Locate the cell with the specified text and output its (X, Y) center coordinate. 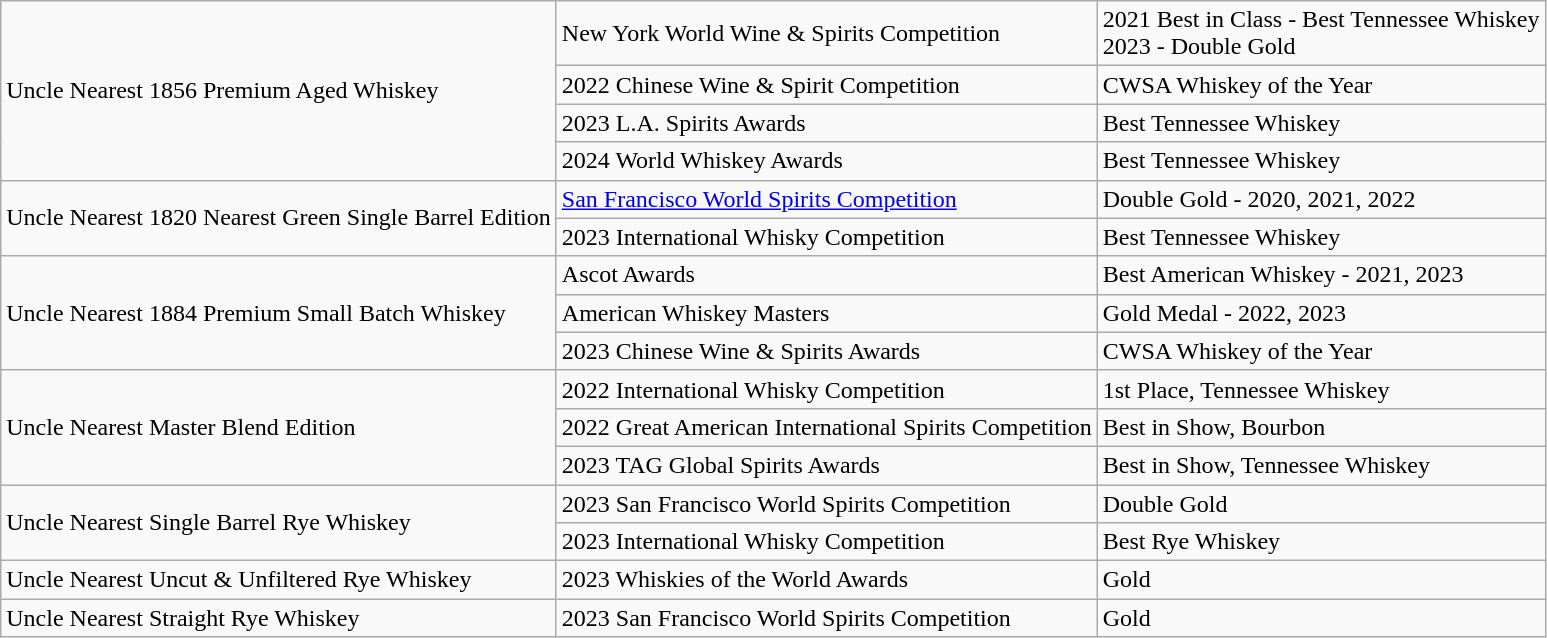
Gold Medal - 2022, 2023 (1321, 313)
Uncle Nearest Straight Rye Whiskey (279, 618)
Uncle Nearest 1884 Premium Small Batch Whiskey (279, 313)
2023 Whiskies of the World Awards (826, 580)
2022 Great American International Spirits Competition (826, 427)
Best in Show, Tennessee Whiskey (1321, 465)
Uncle Nearest Uncut & Unfiltered Rye Whiskey (279, 580)
2024 World Whiskey Awards (826, 161)
Double Gold (1321, 503)
American Whiskey Masters (826, 313)
Uncle Nearest Master Blend Edition (279, 427)
2023 TAG Global Spirits Awards (826, 465)
2021 Best in Class - Best Tennessee Whiskey2023 - Double Gold (1321, 34)
2022 International Whisky Competition (826, 389)
New York World Wine & Spirits Competition (826, 34)
1st Place, Tennessee Whiskey (1321, 389)
Ascot Awards (826, 275)
Double Gold - 2020, 2021, 2022 (1321, 199)
Uncle Nearest 1820 Nearest Green Single Barrel Edition (279, 218)
Best Rye Whiskey (1321, 542)
Uncle Nearest 1856 Premium Aged Whiskey (279, 90)
Best American Whiskey - 2021, 2023 (1321, 275)
2023 Chinese Wine & Spirits Awards (826, 351)
Uncle Nearest Single Barrel Rye Whiskey (279, 522)
2023 L.A. Spirits Awards (826, 123)
2022 Chinese Wine & Spirit Competition (826, 85)
San Francisco World Spirits Competition (826, 199)
Best in Show, Bourbon (1321, 427)
